Pinpoint the cell where the given text exists, returning its (x, y) midpoint coordinate. 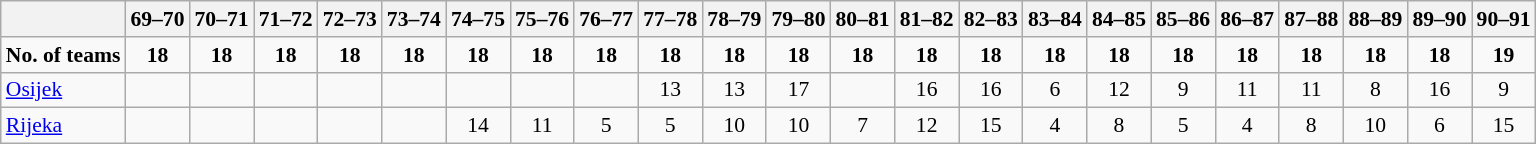
Rijeka (64, 126)
Osijek (64, 90)
19 (1504, 55)
90–91 (1504, 19)
71–72 (286, 19)
17 (798, 90)
14 (478, 126)
87–88 (1311, 19)
88–89 (1375, 19)
74–75 (478, 19)
86–87 (1247, 19)
79–80 (798, 19)
83–84 (1055, 19)
75–76 (542, 19)
69–70 (157, 19)
82–83 (991, 19)
7 (863, 126)
89–90 (1439, 19)
72–73 (350, 19)
78–79 (734, 19)
70–71 (221, 19)
80–81 (863, 19)
85–86 (1183, 19)
76–77 (606, 19)
84–85 (1119, 19)
73–74 (414, 19)
No. of teams (64, 55)
77–78 (670, 19)
81–82 (927, 19)
